Search for the cell housing the specified text and yield its (x, y) center coordinate. 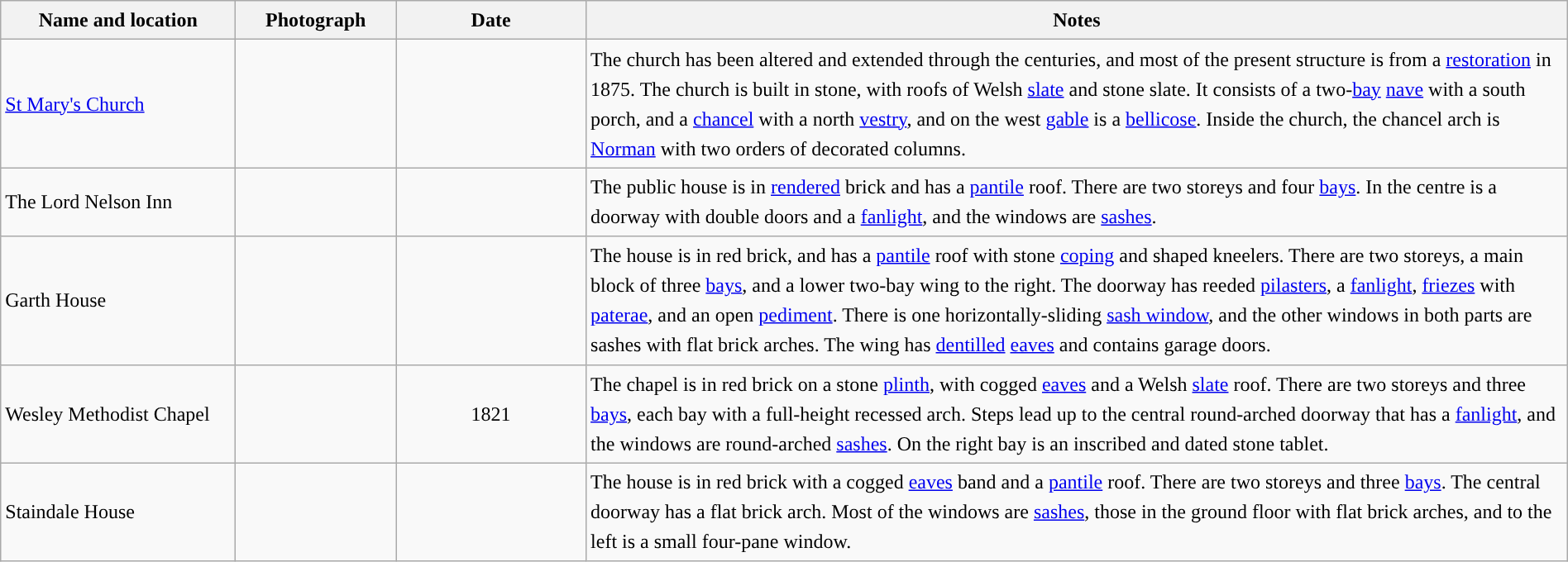
1821 (491, 413)
Wesley Methodist Chapel (118, 413)
St Mary's Church (118, 104)
Staindale House (118, 512)
Notes (1077, 20)
Photograph (316, 20)
Date (491, 20)
Garth House (118, 301)
The Lord Nelson Inn (118, 202)
Name and location (118, 20)
